Identify which cell holds the provided text, then report its (x, y) central coordinate. 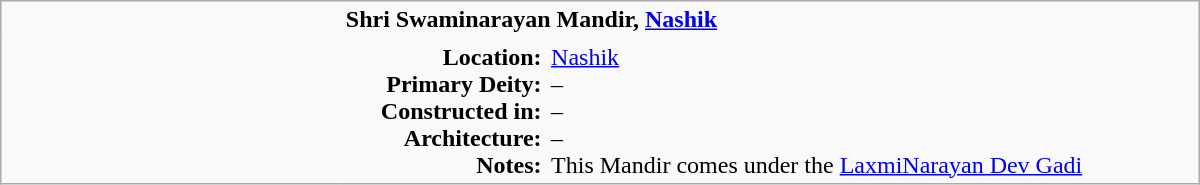
Nashik – – – This Mandir comes under the LaxmiNarayan Dev Gadi (872, 110)
Shri Swaminarayan Mandir, Nashik (770, 20)
Location:Primary Deity:Constructed in:Architecture:Notes: (444, 110)
